Identify which cell holds the provided text, then report its [X, Y] central coordinate. 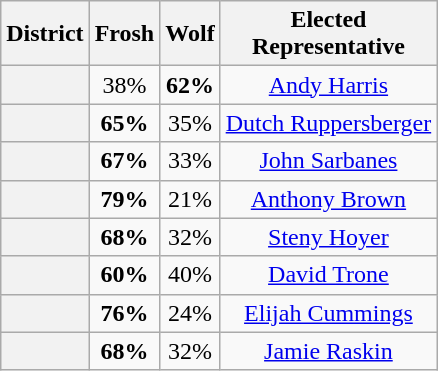
John Sarbanes [328, 161]
Jamie Raskin [328, 351]
Wolf [190, 34]
ElectedRepresentative [328, 34]
David Trone [328, 275]
60% [124, 275]
21% [190, 199]
Andy Harris [328, 85]
Dutch Ruppersberger [328, 123]
Frosh [124, 34]
40% [190, 275]
District [45, 34]
Elijah Cummings [328, 313]
76% [124, 313]
Steny Hoyer [328, 237]
38% [124, 85]
24% [190, 313]
Anthony Brown [328, 199]
65% [124, 123]
62% [190, 85]
35% [190, 123]
79% [124, 199]
33% [190, 161]
67% [124, 161]
